Search for the cell housing the specified text and yield its (x, y) center coordinate. 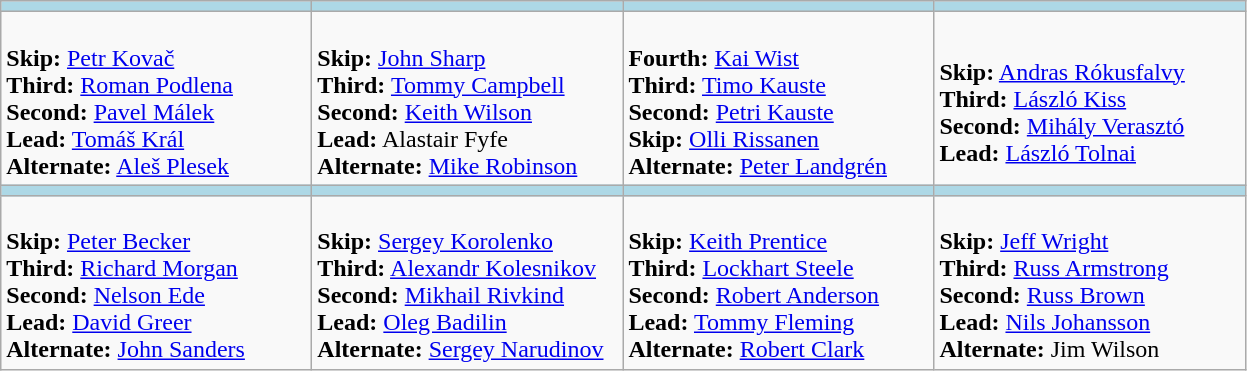
Skip: Andras Rókusfalvy Third: László Kiss Second: Mihály Verasztó Lead: László Tolnai (1090, 98)
Skip: Peter Becker Third: Richard Morgan Second: Nelson Ede Lead: David Greer Alternate: John Sanders (156, 282)
Skip: Petr Kovač Third: Roman Podlena Second: Pavel Málek Lead: Tomáš Král Alternate: Aleš Plesek (156, 98)
Skip: Sergey Korolenko Third: Alexandr Kolesnikov Second: Mikhail Rivkind Lead: Oleg Badilin Alternate: Sergey Narudinov (468, 282)
Skip: Keith Prentice Third: Lockhart Steele Second: Robert Anderson Lead: Tommy Fleming Alternate: Robert Clark (778, 282)
Skip: Jeff Wright Third: Russ Armstrong Second: Russ Brown Lead: Nils Johansson Alternate: Jim Wilson (1090, 282)
Fourth: Kai Wist Third: Timo Kauste Second: Petri Kauste Skip: Olli Rissanen Alternate: Peter Landgrén (778, 98)
Skip: John Sharp Third: Tommy Campbell Second: Keith Wilson Lead: Alastair Fyfe Alternate: Mike Robinson (468, 98)
